Identify which cell holds the provided text, then report its [X, Y] central coordinate. 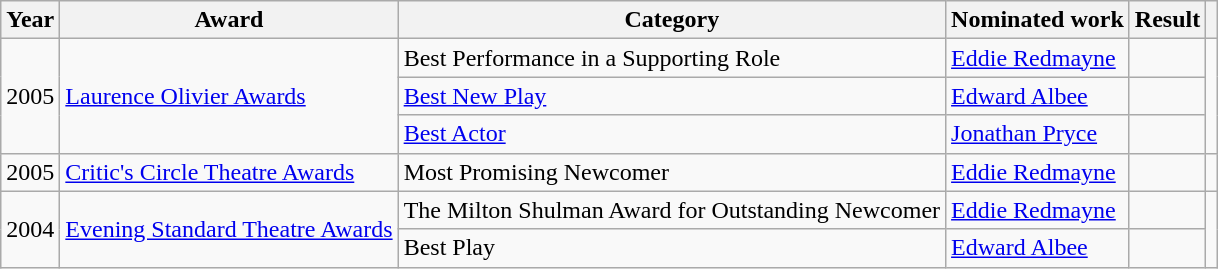
Nominated work [1038, 20]
Critic's Circle Theatre Awards [229, 172]
Laurence Olivier Awards [229, 96]
Best New Play [672, 96]
Result [1167, 20]
The Milton Shulman Award for Outstanding Newcomer [672, 210]
Jonathan Pryce [1038, 134]
Award [229, 20]
2004 [30, 229]
Evening Standard Theatre Awards [229, 229]
Category [672, 20]
Most Promising Newcomer [672, 172]
Best Actor [672, 134]
Best Performance in a Supporting Role [672, 58]
Year [30, 20]
Best Play [672, 248]
